From the cell containing the given text, extract its center point as (X, Y) coordinate. 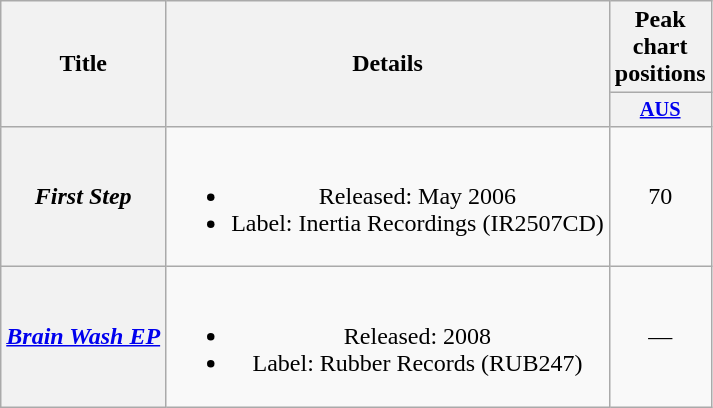
Details (388, 64)
Title (84, 64)
AUS (660, 110)
Released: May 2006Label: Inertia Recordings (IR2507CD) (388, 196)
— (660, 337)
Brain Wash EP (84, 337)
70 (660, 196)
Peak chart positions (660, 47)
Released: 2008Label: Rubber Records (RUB247) (388, 337)
First Step (84, 196)
